For the text-containing cell, return its midpoint in (X, Y) coordinate format. 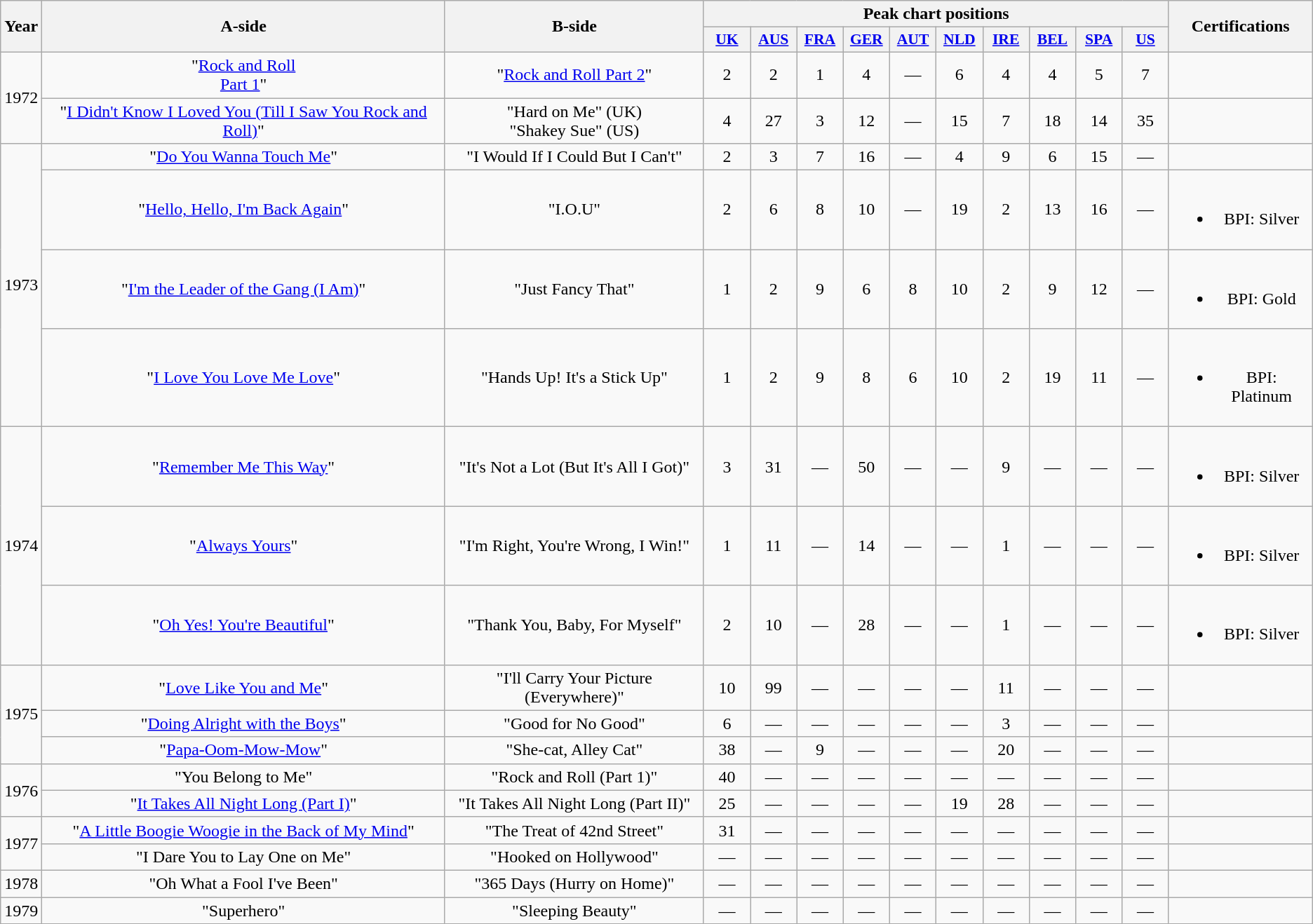
BEL (1052, 40)
"Hello, Hello, I'm Back Again" (244, 210)
"Just Fancy That" (574, 289)
UK (727, 40)
"It's Not a Lot (But It's All I Got)" (574, 467)
"It Takes All Night Long (Part I)" (244, 803)
"365 Days (Hurry on Home)" (574, 883)
1973 (21, 285)
Certifications (1240, 27)
US (1145, 40)
13 (1052, 210)
"You Belong to Me" (244, 777)
"Good for No Good" (574, 723)
"I.O.U" (574, 210)
"I'll Carry Your Picture (Everywhere)" (574, 687)
"A Little Boogie Woogie in the Back of My Mind" (244, 830)
40 (727, 777)
B-side (574, 27)
AUT (913, 40)
1977 (21, 843)
"Doing Alright with the Boys" (244, 723)
FRA (820, 40)
NLD (959, 40)
"Hooked on Hollywood" (574, 857)
1974 (21, 545)
5 (1099, 74)
"Do You Wanna Touch Me" (244, 157)
1972 (21, 97)
"Superhero" (244, 911)
25 (727, 803)
"Love Like You and Me" (244, 687)
20 (1006, 750)
"Thank You, Baby, For Myself" (574, 625)
"I Love You Love Me Love" (244, 378)
"The Treat of 42nd Street" (574, 830)
"Oh What a Fool I've Been" (244, 883)
"I'm the Leader of the Gang (I Am)" (244, 289)
"Hands Up! It's a Stick Up" (574, 378)
"She-cat, Alley Cat" (574, 750)
BPI: Gold (1240, 289)
27 (774, 121)
"Rock and Roll (Part 1)" (574, 777)
"Sleeping Beauty" (574, 911)
"Remember Me This Way" (244, 467)
"I Didn't Know I Loved You (Till I Saw You Rock and Roll)" (244, 121)
35 (1145, 121)
"Rock and RollPart 1" (244, 74)
38 (727, 750)
AUS (774, 40)
"I Would If I Could But I Can't" (574, 157)
"Oh Yes! You're Beautiful" (244, 625)
"Hard on Me" (UK)"Shakey Sue" (US) (574, 121)
1979 (21, 911)
"Rock and Roll Part 2" (574, 74)
"I'm Right, You're Wrong, I Win!" (574, 545)
Year (21, 27)
SPA (1099, 40)
99 (774, 687)
"Papa-Oom-Mow-Mow" (244, 750)
18 (1052, 121)
IRE (1006, 40)
"It Takes All Night Long (Part II)" (574, 803)
BPI: Platinum (1240, 378)
"Always Yours" (244, 545)
1976 (21, 790)
A-side (244, 27)
"I Dare You to Lay One on Me" (244, 857)
Peak chart positions (936, 14)
GER (866, 40)
1975 (21, 714)
50 (866, 467)
1978 (21, 883)
